Extract the (x, y) coordinate from the center of the cell holding the provided text.  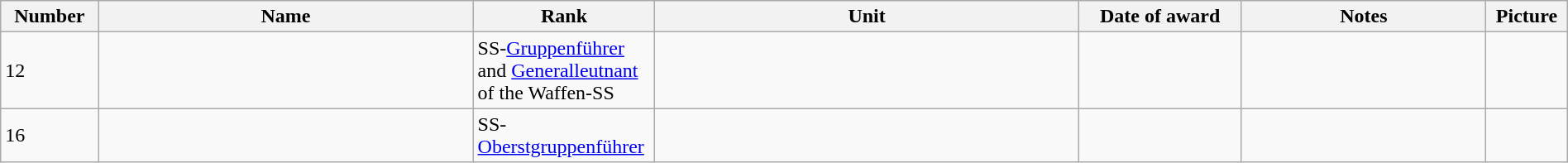
Name (286, 17)
Date of award (1159, 17)
12 (50, 70)
16 (50, 136)
Unit (867, 17)
Rank (564, 17)
Notes (1364, 17)
SS-Oberstgruppenführer (564, 136)
SS-Gruppenführer and Generalleutnant of the Waffen-SS (564, 70)
Number (50, 17)
Picture (1527, 17)
